Identify which cell holds the provided text, then report its (x, y) central coordinate. 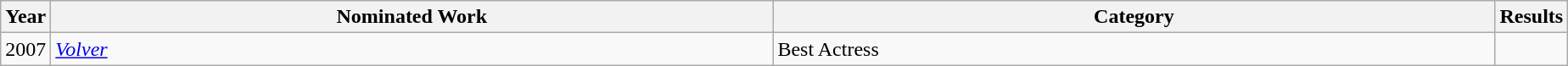
2007 (25, 49)
Category (1134, 17)
Nominated Work (412, 17)
Results (1532, 17)
Best Actress (1134, 49)
Year (25, 17)
Volver (412, 49)
